Search for the cell housing the specified text and yield its (x, y) center coordinate. 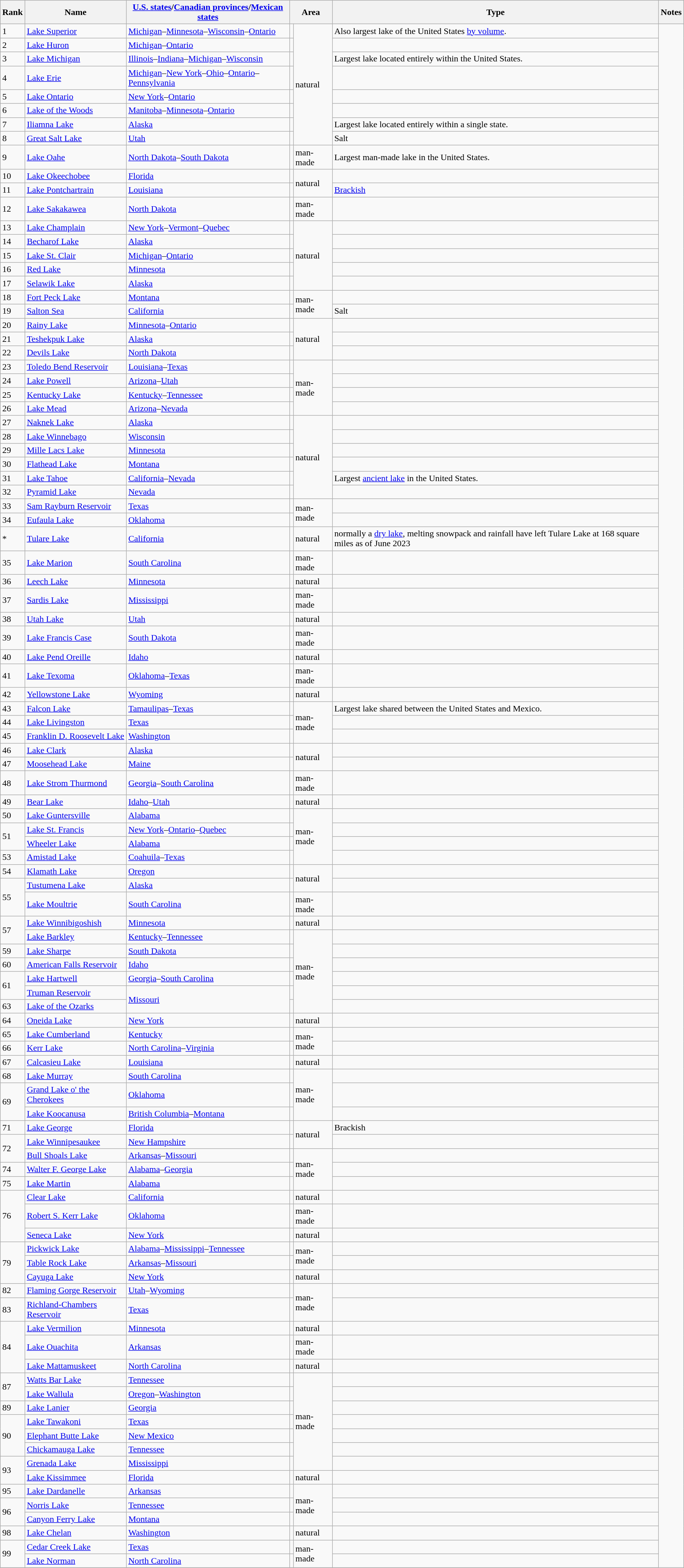
Arizona–Nevada (208, 408)
Lake Murray (76, 1076)
Lake Strom Thurmond (76, 783)
14 (12, 242)
Idaho–Utah (208, 802)
43 (12, 708)
Lake Pontchartrain (76, 190)
Eufaula Lake (76, 520)
8 (12, 138)
69 (12, 1102)
64 (12, 1020)
55 (12, 897)
38 (12, 619)
Grenada Lake (76, 1463)
17 (12, 283)
Great Salt Lake (76, 138)
Flathead Lake (76, 464)
Lake Mattamuskeet (76, 1366)
Walter F. George Lake (76, 1169)
2 (12, 45)
66 (12, 1048)
50 (12, 816)
Franklin D. Roosevelt Lake (76, 736)
67 (12, 1062)
13 (12, 228)
New Hampshire (208, 1141)
Canyon Ferry Lake (76, 1519)
Lake Michigan (76, 59)
California–Nevada (208, 478)
Lake Winnibigoshish (76, 923)
3 (12, 59)
Lake Hartwell (76, 979)
83 (12, 1310)
Lake Barkley (76, 937)
Yellowstone Lake (76, 694)
90 (12, 1435)
59 (12, 951)
35 (12, 562)
30 (12, 464)
Lake Erie (76, 78)
71 (12, 1127)
Lake Champlain (76, 228)
New York–Ontario (208, 97)
Minnesota–Ontario (208, 325)
Type (495, 12)
32 (12, 492)
* (12, 539)
normally a dry lake, melting snowpack and rainfall have left Tulare Lake at 168 square miles as of June 2023 (495, 539)
Richland-Chambers Reservoir (76, 1310)
Oregon (208, 871)
Kerr Lake (76, 1048)
53 (12, 857)
29 (12, 450)
Lake of the Woods (76, 110)
Elephant Butte Lake (76, 1436)
Tustumena Lake (76, 885)
Manitoba–Minnesota–Ontario (208, 110)
Naknek Lake (76, 422)
North Dakota–South Dakota (208, 157)
98 (12, 1533)
Lake Cumberland (76, 1034)
Largest ancient lake in the United States. (495, 478)
12 (12, 208)
Lake Superior (76, 31)
Lake Mead (76, 408)
Lake Wallula (76, 1394)
23 (12, 367)
57 (12, 930)
Arizona–Utah (208, 381)
Utah–Wyoming (208, 1291)
45 (12, 736)
Oklahoma–Texas (208, 676)
Rainy Lake (76, 325)
9 (12, 157)
27 (12, 422)
74 (12, 1169)
Robert S. Kerr Lake (76, 1216)
Coahuila–Texas (208, 857)
84 (12, 1347)
U.S. states/Canadian provinces/Mexican states (208, 12)
Tulare Lake (76, 539)
Lake Norman (76, 1561)
Lake St. Francis (76, 830)
Lake St. Clair (76, 256)
Lake George (76, 1127)
75 (12, 1183)
28 (12, 436)
24 (12, 381)
Wisconsin (208, 436)
Iliamna Lake (76, 124)
Lake Clark (76, 750)
Michigan–Minnesota–Wisconsin–Ontario (208, 31)
Toledo Bend Reservoir (76, 367)
North Carolina–Virginia (208, 1048)
96 (12, 1512)
33 (12, 506)
Calcasieu Lake (76, 1062)
Lake of the Ozarks (76, 1006)
6 (12, 110)
New Mexico (208, 1436)
Rank (12, 12)
Bull Shoals Lake (76, 1155)
Lake Okeechobee (76, 176)
Lake Chelan (76, 1533)
Lake Marion (76, 562)
Wyoming (208, 694)
Seneca Lake (76, 1235)
36 (12, 581)
63 (12, 1006)
Lake Tawakoni (76, 1421)
Also largest lake of the United States by volume. (495, 31)
19 (12, 311)
Lake Lanier (76, 1408)
Louisiana–Texas (208, 367)
61 (12, 986)
11 (12, 190)
65 (12, 1034)
51 (12, 836)
Largest lake shared between the United States and Mexico. (495, 708)
New York–Ontario–Quebec (208, 830)
25 (12, 394)
British Columbia–Montana (208, 1114)
54 (12, 871)
Oregon–Washington (208, 1394)
Lake Martin (76, 1183)
Georgia (208, 1408)
Flaming Gorge Reservoir (76, 1291)
Utah Lake (76, 619)
46 (12, 750)
Leech Lake (76, 581)
15 (12, 256)
Michigan–New York–Ohio–Ontario–Pennsylvania (208, 78)
7 (12, 124)
42 (12, 694)
New York–Vermont–Quebec (208, 228)
79 (12, 1263)
Oneida Lake (76, 1020)
Becharof Lake (76, 242)
Watts Bar Lake (76, 1380)
99 (12, 1554)
Norris Lake (76, 1505)
Area (311, 12)
18 (12, 297)
Bear Lake (76, 802)
Illinois–Indiana–Michigan–Wisconsin (208, 59)
Lake Oahe (76, 157)
Lake Guntersville (76, 816)
Lake Moultrie (76, 904)
Pickwick Lake (76, 1249)
82 (12, 1291)
Tamaulipas–Texas (208, 708)
Alabama–Mississippi–Tennessee (208, 1249)
89 (12, 1408)
40 (12, 657)
26 (12, 408)
Mille Lacs Lake (76, 450)
Fort Peck Lake (76, 297)
68 (12, 1076)
16 (12, 269)
22 (12, 353)
Selawik Lake (76, 283)
Sam Rayburn Reservoir (76, 506)
Kentucky (208, 1034)
Name (76, 12)
Lake Sharpe (76, 951)
Moosehead Lake (76, 764)
Lake Pend Oreille (76, 657)
Table Rock Lake (76, 1263)
Devils Lake (76, 353)
49 (12, 802)
Alabama–Georgia (208, 1169)
39 (12, 638)
60 (12, 965)
48 (12, 783)
Chickamauga Lake (76, 1450)
Pyramid Lake (76, 492)
Grand Lake o' the Cherokees (76, 1095)
95 (12, 1491)
Red Lake (76, 269)
41 (12, 676)
Lake Ouachita (76, 1347)
1 (12, 31)
Largest lake located entirely within a single state. (495, 124)
Truman Reservoir (76, 993)
Wheeler Lake (76, 843)
Lake Dardanelle (76, 1491)
Cedar Creek Lake (76, 1547)
87 (12, 1387)
Lake Ontario (76, 97)
Clear Lake (76, 1197)
Lake Winnipesaukee (76, 1141)
Klamath Lake (76, 871)
Cayuga Lake (76, 1277)
Notes (671, 12)
Largest lake located entirely within the United States. (495, 59)
Lake Francis Case (76, 638)
Lake Vermilion (76, 1328)
Lake Livingston (76, 722)
34 (12, 520)
76 (12, 1216)
American Falls Reservoir (76, 965)
4 (12, 78)
93 (12, 1470)
Lake Sakakawea (76, 208)
Missouri (208, 1000)
5 (12, 97)
Falcon Lake (76, 708)
Lake Texoma (76, 676)
37 (12, 600)
47 (12, 764)
Lake Kissimmee (76, 1477)
20 (12, 325)
72 (12, 1148)
44 (12, 722)
Lake Tahoe (76, 478)
21 (12, 339)
Largest man-made lake in the United States. (495, 157)
Teshekpuk Lake (76, 339)
Amistad Lake (76, 857)
10 (12, 176)
Salton Sea (76, 311)
31 (12, 478)
Lake Koocanusa (76, 1114)
Lake Huron (76, 45)
Maine (208, 764)
Sardis Lake (76, 600)
Kentucky Lake (76, 394)
Lake Winnebago (76, 436)
Lake Powell (76, 381)
Nevada (208, 492)
